Identify which cell holds the provided text, then report its (x, y) central coordinate. 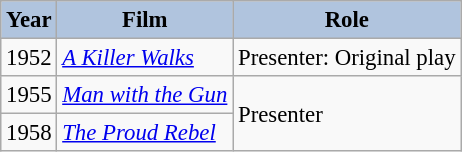
Presenter (347, 114)
1958 (29, 133)
1952 (29, 58)
1955 (29, 95)
Man with the Gun (145, 95)
Film (145, 20)
Presenter: Original play (347, 58)
Year (29, 20)
A Killer Walks (145, 58)
Role (347, 20)
The Proud Rebel (145, 133)
